Detect which cell encompasses the target text, then output its [x, y] center coordinate. 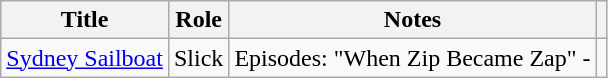
Slick [198, 58]
Role [198, 20]
Notes [412, 20]
Sydney Sailboat [85, 58]
Title [85, 20]
Episodes: "When Zip Became Zap" - [412, 58]
